From the cell containing the given text, extract its center point as [x, y] coordinate. 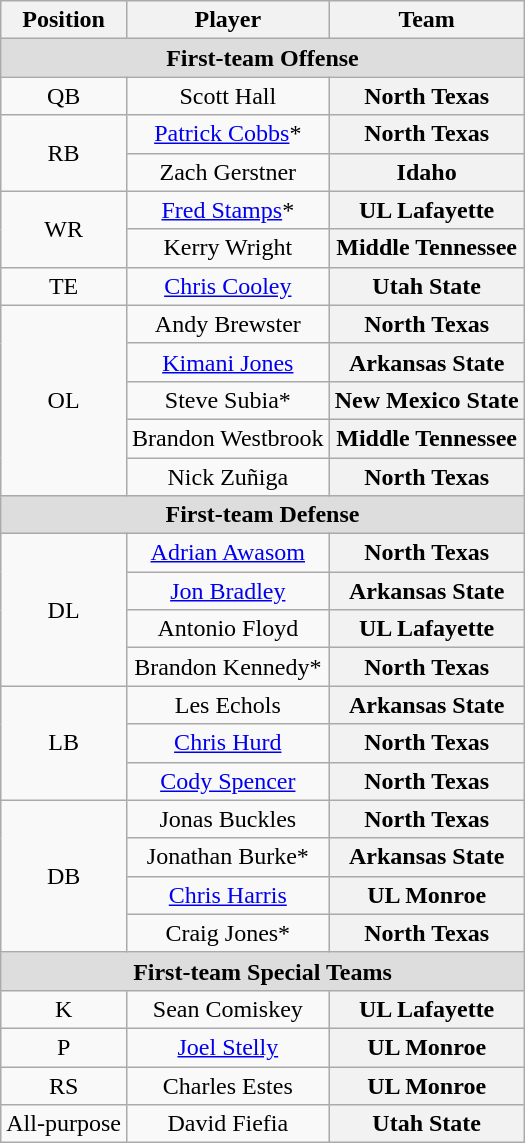
Chris Cooley [228, 286]
DL [64, 610]
Charles Estes [228, 1085]
David Fiefia [228, 1124]
Team [426, 20]
Patrick Cobbs* [228, 134]
RB [64, 153]
Chris Hurd [228, 743]
Zach Gerstner [228, 172]
RS [64, 1085]
DB [64, 876]
First-team Special Teams [262, 971]
Craig Jones* [228, 933]
Cody Spencer [228, 781]
K [64, 1009]
Les Echols [228, 705]
Scott Hall [228, 96]
All-purpose [64, 1124]
TE [64, 286]
Kerry Wright [228, 248]
Sean Comiskey [228, 1009]
P [64, 1047]
Chris Harris [228, 895]
First-team Offense [262, 58]
Idaho [426, 172]
Player [228, 20]
Fred Stamps* [228, 210]
Kimani Jones [228, 362]
Antonio Floyd [228, 629]
Brandon Westbrook [228, 438]
Adrian Awasom [228, 553]
Jon Bradley [228, 591]
New Mexico State [426, 400]
Jonas Buckles [228, 819]
QB [64, 96]
Position [64, 20]
Nick Zuñiga [228, 477]
First-team Defense [262, 515]
Brandon Kennedy* [228, 667]
Steve Subia* [228, 400]
WR [64, 229]
LB [64, 743]
Joel Stelly [228, 1047]
OL [64, 400]
Andy Brewster [228, 324]
Jonathan Burke* [228, 857]
